For the text-containing cell, return its midpoint in (X, Y) coordinate format. 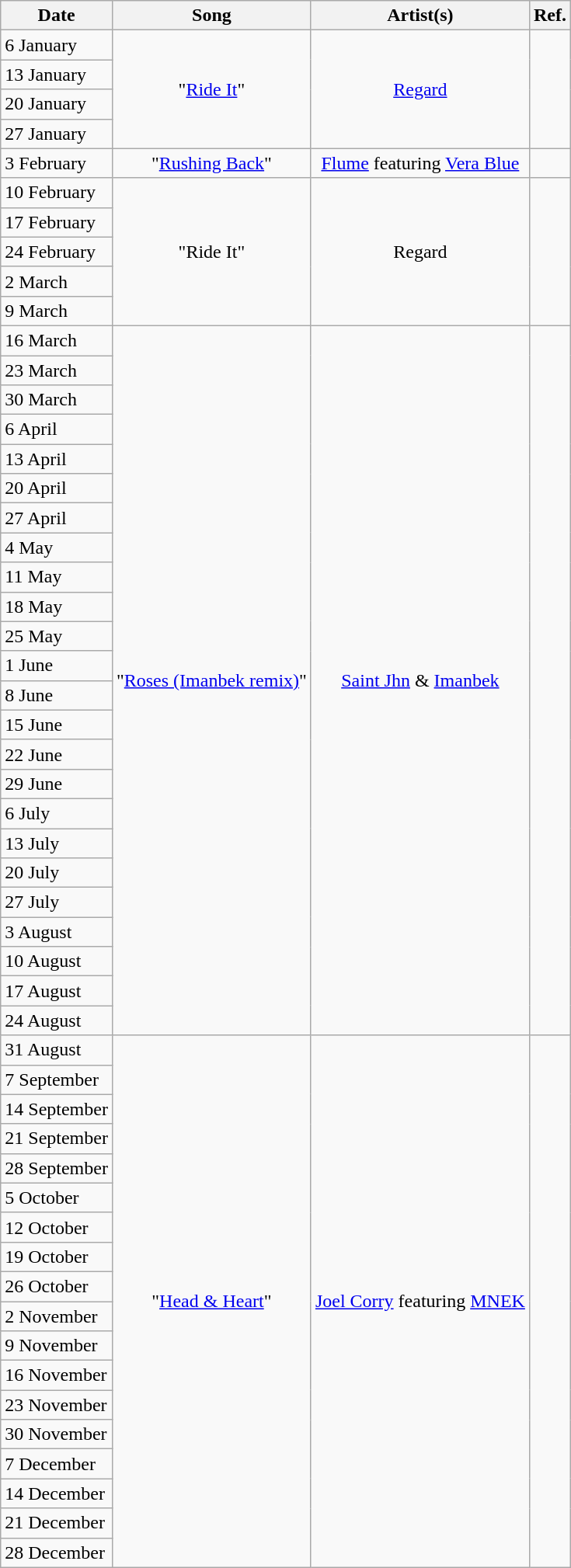
28 December (57, 1552)
14 September (57, 1109)
27 January (57, 134)
6 January (57, 45)
31 August (57, 1050)
14 December (57, 1493)
28 September (57, 1168)
Joel Corry featuring MNEK (420, 1302)
8 June (57, 695)
4 May (57, 548)
21 September (57, 1139)
26 October (57, 1286)
Artist(s) (420, 16)
"Head & Heart" (211, 1302)
24 February (57, 252)
Song (211, 16)
6 July (57, 813)
25 May (57, 636)
2 March (57, 281)
5 October (57, 1198)
30 November (57, 1434)
10 February (57, 193)
24 August (57, 1020)
19 October (57, 1257)
Date (57, 16)
6 April (57, 429)
13 January (57, 75)
3 August (57, 932)
20 April (57, 488)
Ref. (550, 16)
Saint Jhn & Imanbek (420, 680)
20 July (57, 873)
"Roses (Imanbek remix)" (211, 680)
11 May (57, 577)
23 November (57, 1405)
30 March (57, 400)
7 December (57, 1464)
20 January (57, 104)
27 April (57, 518)
18 May (57, 607)
Flume featuring Vera Blue (420, 163)
1 June (57, 666)
9 March (57, 311)
22 June (57, 754)
9 November (57, 1346)
16 November (57, 1375)
17 February (57, 222)
13 April (57, 459)
29 June (57, 784)
12 October (57, 1227)
17 August (57, 991)
21 December (57, 1523)
23 March (57, 370)
16 March (57, 340)
"Rushing Back" (211, 163)
10 August (57, 961)
27 July (57, 902)
15 June (57, 725)
13 July (57, 843)
2 November (57, 1316)
3 February (57, 163)
7 September (57, 1080)
